Scan for the cell matching the given text and deliver its (X, Y) coordinate at center. 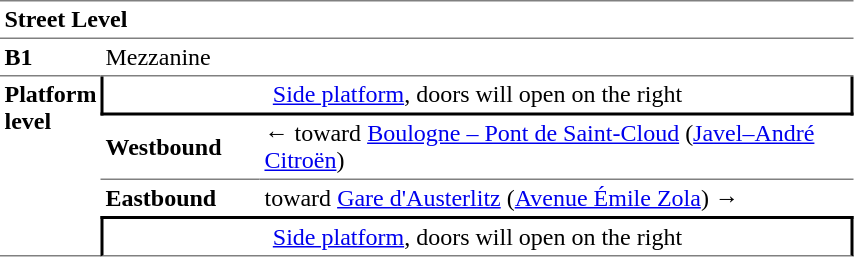
← toward Boulogne – Pont de Saint-Cloud (Javel–André Citroën) (557, 148)
Platform level (50, 166)
Eastbound (180, 198)
Mezzanine (478, 58)
B1 (50, 58)
toward Gare d'Austerlitz (Avenue Émile Zola) → (557, 198)
Street Level (427, 20)
Westbound (180, 148)
